For the text-containing cell, return its midpoint in [X, Y] coordinate format. 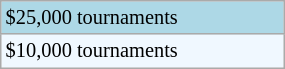
$25,000 tournaments [142, 17]
$10,000 tournaments [142, 51]
